Determine the [X, Y] coordinate at the center of the cell enclosing the given text.  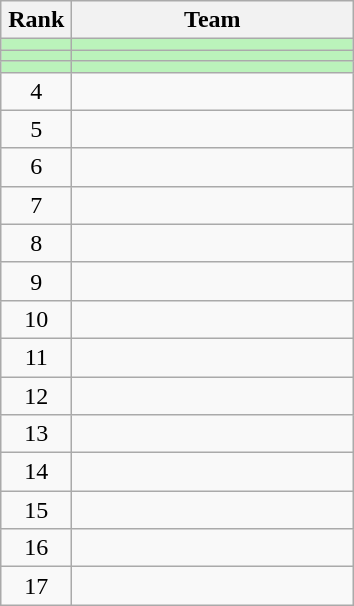
11 [36, 357]
9 [36, 281]
12 [36, 395]
16 [36, 548]
Rank [36, 20]
10 [36, 319]
7 [36, 205]
17 [36, 586]
Team [212, 20]
14 [36, 472]
5 [36, 129]
13 [36, 434]
15 [36, 510]
4 [36, 91]
6 [36, 167]
8 [36, 243]
